For the text-containing cell, return its midpoint in (X, Y) coordinate format. 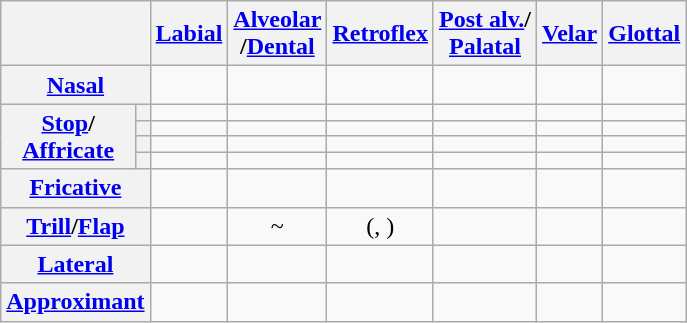
~ (278, 226)
Alveolar/Dental (278, 34)
Retroflex (380, 34)
Stop/Affricate (68, 136)
Nasal (76, 85)
Post alv./Palatal (484, 34)
Velar (570, 34)
Labial (189, 34)
Lateral (76, 264)
Trill/Flap (76, 226)
(, ) (380, 226)
Glottal (644, 34)
Fricative (76, 188)
Approximant (76, 302)
